Scan for the cell matching the given text and deliver its [X, Y] coordinate at center. 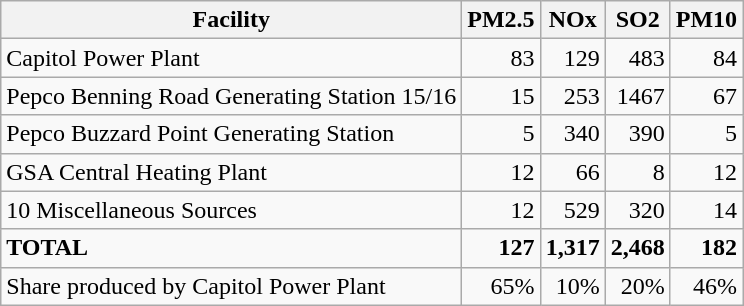
2,468 [638, 248]
Facility [232, 20]
PM10 [706, 20]
10 Miscellaneous Sources [232, 210]
129 [572, 58]
PM2.5 [501, 20]
390 [638, 134]
15 [501, 96]
182 [706, 248]
65% [501, 286]
Pepco Benning Road Generating Station 15/16 [232, 96]
8 [638, 172]
67 [706, 96]
84 [706, 58]
483 [638, 58]
320 [638, 210]
NOx [572, 20]
46% [706, 286]
83 [501, 58]
Pepco Buzzard Point Generating Station [232, 134]
1467 [638, 96]
127 [501, 248]
253 [572, 96]
Capitol Power Plant [232, 58]
529 [572, 210]
1,317 [572, 248]
TOTAL [232, 248]
340 [572, 134]
20% [638, 286]
Share produced by Capitol Power Plant [232, 286]
14 [706, 210]
SO2 [638, 20]
10% [572, 286]
GSA Central Heating Plant [232, 172]
66 [572, 172]
